Detect which cell encompasses the target text, then output its (x, y) center coordinate. 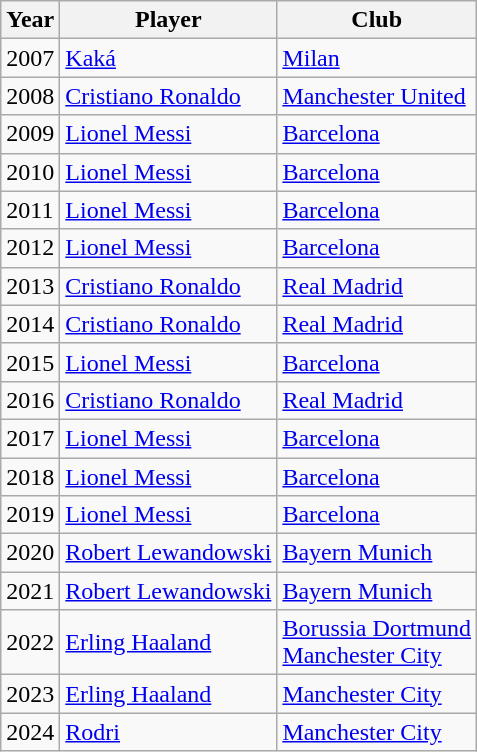
2020 (30, 553)
2012 (30, 248)
Manchester United (377, 96)
2013 (30, 286)
2015 (30, 362)
Rodri (168, 732)
2009 (30, 134)
Milan (377, 58)
2022 (30, 642)
Borussia Dortmund Manchester City (377, 642)
2018 (30, 477)
2011 (30, 210)
Kaká (168, 58)
Club (377, 20)
2016 (30, 400)
2024 (30, 732)
2021 (30, 591)
2008 (30, 96)
2010 (30, 172)
Year (30, 20)
2007 (30, 58)
2023 (30, 694)
2014 (30, 324)
2017 (30, 438)
Player (168, 20)
2019 (30, 515)
